Locate the cell with the specified text and output its (x, y) center coordinate. 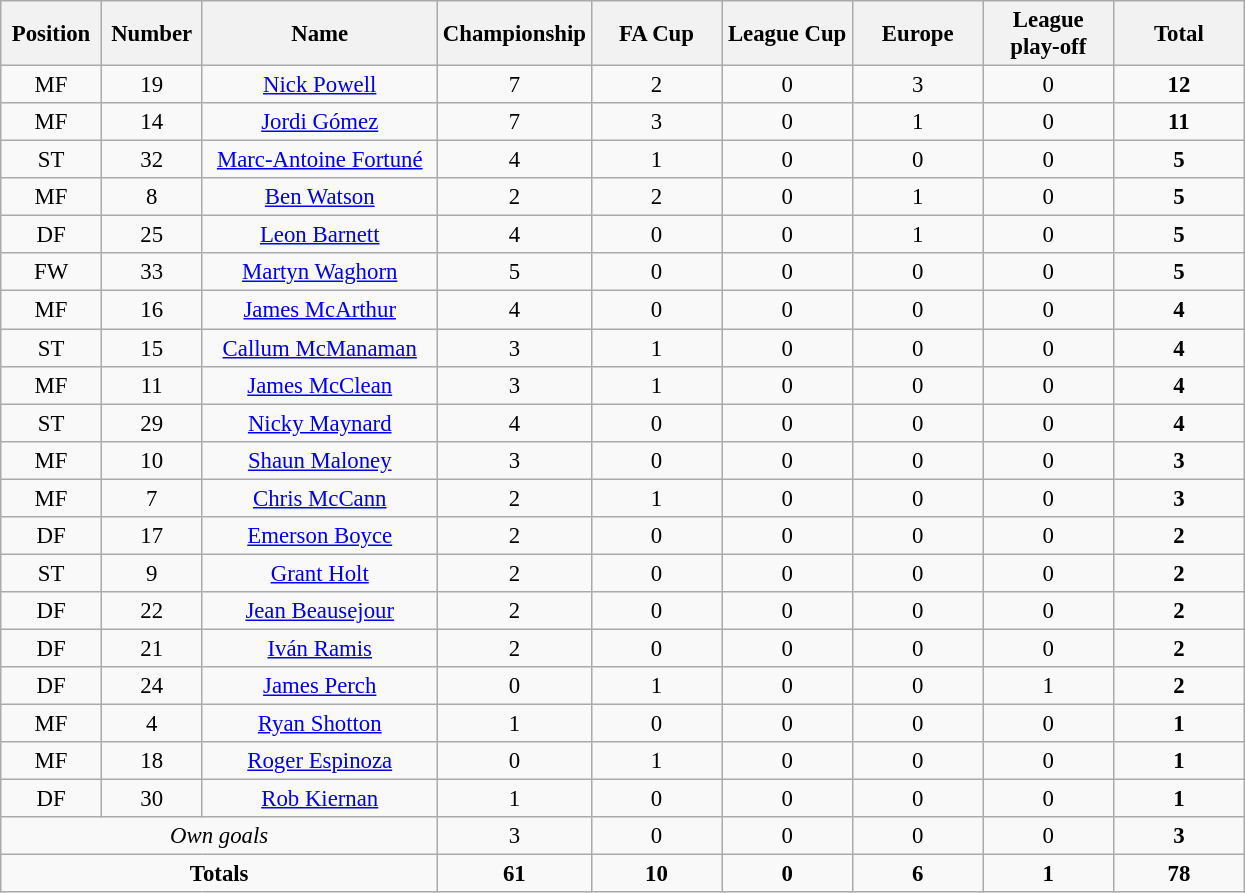
Jean Beausejour (320, 611)
33 (152, 273)
Number (152, 34)
32 (152, 160)
League play-off (1048, 34)
Rob Kiernan (320, 799)
Roger Espinoza (320, 761)
14 (152, 122)
James Perch (320, 686)
29 (152, 423)
9 (152, 573)
Marc-Antoine Fortuné (320, 160)
25 (152, 235)
8 (152, 197)
16 (152, 310)
Total (1180, 34)
Emerson Boyce (320, 536)
24 (152, 686)
Nick Powell (320, 85)
Name (320, 34)
17 (152, 536)
Callum McManaman (320, 348)
FW (52, 273)
78 (1180, 874)
6 (918, 874)
Grant Holt (320, 573)
James McClean (320, 385)
Leon Barnett (320, 235)
James McArthur (320, 310)
Position (52, 34)
21 (152, 648)
Chris McCann (320, 498)
Championship (515, 34)
19 (152, 85)
Jordi Gómez (320, 122)
30 (152, 799)
Iván Ramis (320, 648)
Europe (918, 34)
Totals (220, 874)
Ryan Shotton (320, 724)
Shaun Maloney (320, 460)
Own goals (220, 836)
61 (515, 874)
League Cup (788, 34)
15 (152, 348)
FA Cup (656, 34)
Ben Watson (320, 197)
Nicky Maynard (320, 423)
22 (152, 611)
18 (152, 761)
12 (1180, 85)
Martyn Waghorn (320, 273)
